Search for the cell housing the specified text and yield its (x, y) center coordinate. 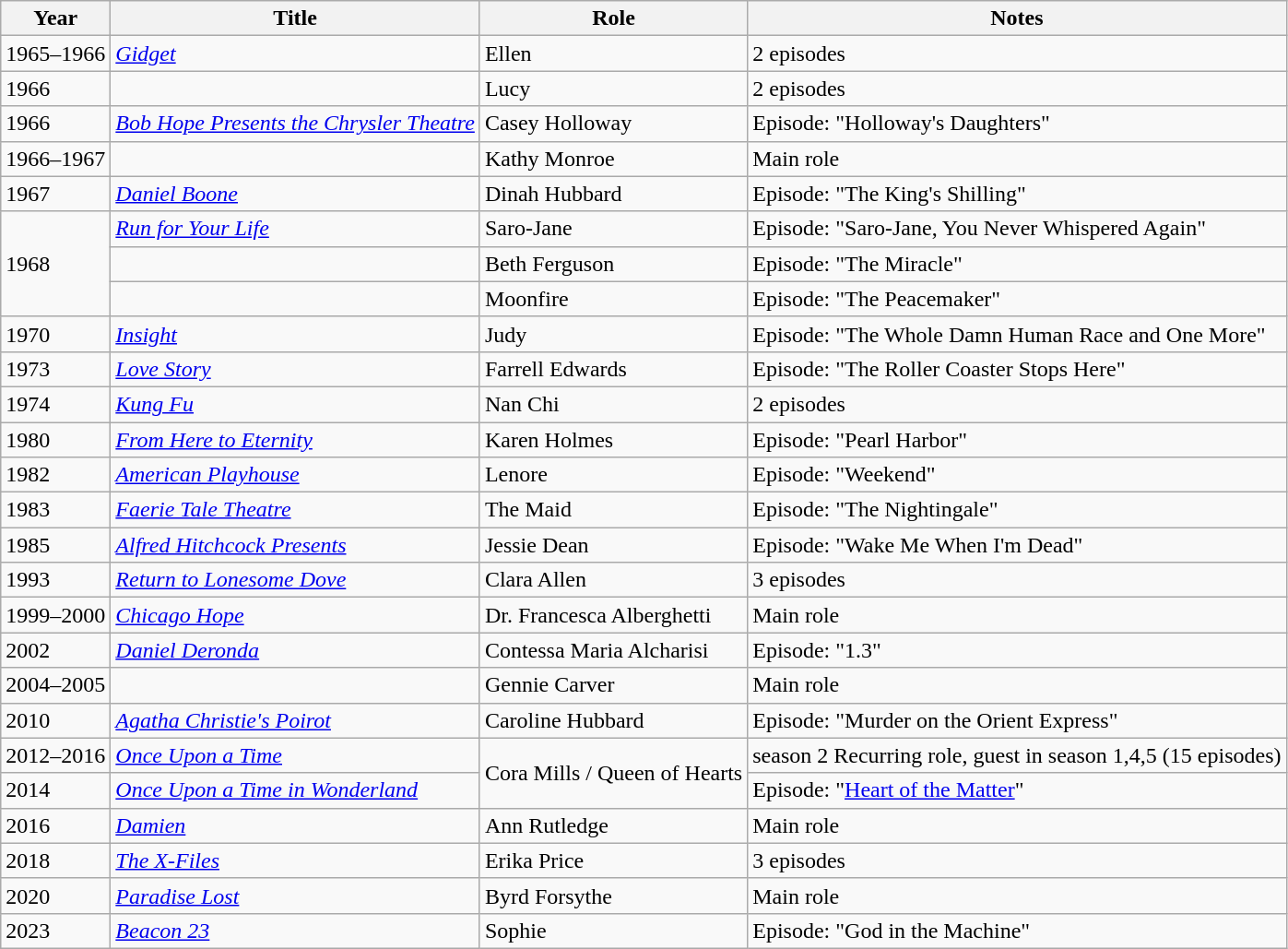
Kung Fu (295, 404)
Lenore (613, 475)
From Here to Eternity (295, 440)
Episode: "The Roller Coaster Stops Here" (1017, 369)
Once Upon a Time in Wonderland (295, 790)
Agatha Christie's Poirot (295, 720)
Episode: "Saro-Jane, You Never Whispered Again" (1017, 229)
Daniel Boone (295, 194)
1968 (55, 264)
Return to Lonesome Dove (295, 580)
1965–1966 (55, 53)
Title (295, 18)
Episode: "Wake Me When I'm Dead" (1017, 545)
Sophie (613, 931)
Karen Holmes (613, 440)
2012–2016 (55, 755)
Erika Price (613, 860)
2018 (55, 860)
Contessa Maria Alcharisi (613, 650)
Once Upon a Time (295, 755)
1985 (55, 545)
Ann Rutledge (613, 825)
American Playhouse (295, 475)
Episode: "The Peacemaker" (1017, 299)
Episode: "1.3" (1017, 650)
Chicago Hope (295, 615)
1982 (55, 475)
Episode: "Weekend" (1017, 475)
Gidget (295, 53)
2020 (55, 896)
The Maid (613, 510)
Episode: "The Nightingale" (1017, 510)
Judy (613, 334)
Dinah Hubbard (613, 194)
Caroline Hubbard (613, 720)
Paradise Lost (295, 896)
1980 (55, 440)
Love Story (295, 369)
Casey Holloway (613, 124)
1967 (55, 194)
Saro-Jane (613, 229)
1973 (55, 369)
Jessie Dean (613, 545)
Year (55, 18)
Gennie Carver (613, 685)
1993 (55, 580)
1983 (55, 510)
Alfred Hitchcock Presents (295, 545)
1966–1967 (55, 159)
2002 (55, 650)
Bob Hope Presents the Chrysler Theatre (295, 124)
season 2 Recurring role, guest in season 1,4,5 (15 episodes) (1017, 755)
2014 (55, 790)
Byrd Forsythe (613, 896)
1999–2000 (55, 615)
The X-Files (295, 860)
Run for Your Life (295, 229)
2010 (55, 720)
Moonfire (613, 299)
Faerie Tale Theatre (295, 510)
Episode: "Murder on the Orient Express" (1017, 720)
1970 (55, 334)
Beth Ferguson (613, 264)
Kathy Monroe (613, 159)
Episode: "Heart of the Matter" (1017, 790)
Cora Mills / Queen of Hearts (613, 773)
Insight (295, 334)
1974 (55, 404)
Episode: "Holloway's Daughters" (1017, 124)
Episode: "God in the Machine" (1017, 931)
Nan Chi (613, 404)
Ellen (613, 53)
Clara Allen (613, 580)
Lucy (613, 89)
Role (613, 18)
Episode: "The Miracle" (1017, 264)
Dr. Francesca Alberghetti (613, 615)
Episode: "Pearl Harbor" (1017, 440)
Farrell Edwards (613, 369)
Episode: "The Whole Damn Human Race and One More" (1017, 334)
Notes (1017, 18)
Episode: "The King's Shilling" (1017, 194)
2023 (55, 931)
2004–2005 (55, 685)
Beacon 23 (295, 931)
2016 (55, 825)
Damien (295, 825)
Daniel Deronda (295, 650)
